For the text-containing cell, return its midpoint in [x, y] coordinate format. 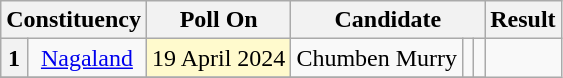
Chumben Murry [377, 58]
Candidate [388, 20]
Nagaland [86, 58]
Poll On [218, 20]
19 April 2024 [218, 58]
1 [14, 58]
Result [523, 20]
Constituency [74, 20]
